Search for the cell housing the specified text and yield its [X, Y] center coordinate. 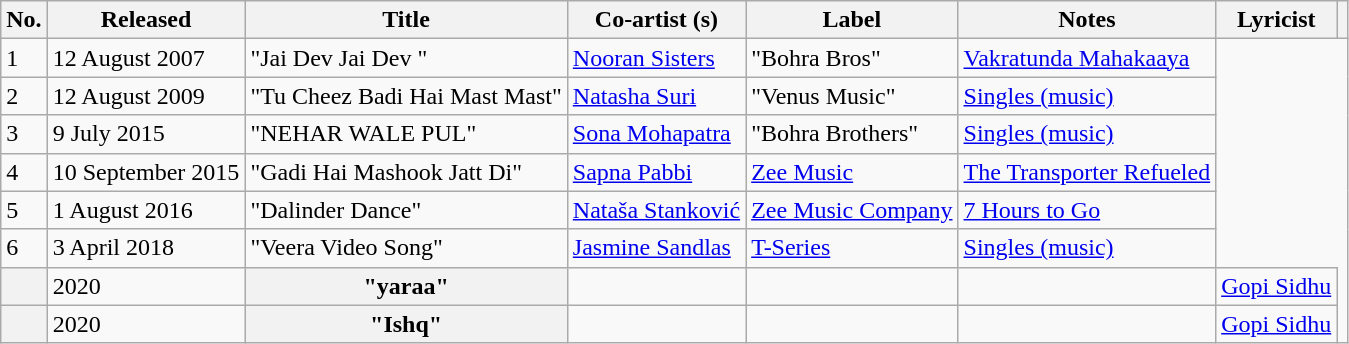
Notes [1087, 20]
10 September 2015 [146, 172]
"Ishq" [406, 324]
Nataša Stanković [656, 210]
Title [406, 20]
9 July 2015 [146, 134]
7 Hours to Go [1087, 210]
Sapna Pabbi [656, 172]
1 August 2016 [146, 210]
"Jai Dev Jai Dev " [406, 58]
"Gadi Hai Mashook Jatt Di" [406, 172]
Jasmine Sandlas [656, 248]
Label [852, 20]
"yaraa" [406, 286]
12 August 2007 [146, 58]
1 [24, 58]
3 [24, 134]
5 [24, 210]
Sona Mohapatra [656, 134]
T-Series [852, 248]
Vakratunda Mahakaaya [1087, 58]
Nooran Sisters [656, 58]
Natasha Suri [656, 96]
"Tu Cheez Badi Hai Mast Mast" [406, 96]
"Bohra Brothers" [852, 134]
3 April 2018 [146, 248]
"Venus Music" [852, 96]
Released [146, 20]
The Transporter Refueled [1087, 172]
2 [24, 96]
"Bohra Bros" [852, 58]
6 [24, 248]
Zee Music [852, 172]
Zee Music Company [852, 210]
4 [24, 172]
Co-artist (s) [656, 20]
12 August 2009 [146, 96]
No. [24, 20]
Lyricist [1276, 20]
"Veera Video Song" [406, 248]
"Dalinder Dance" [406, 210]
"NEHAR WALE PUL" [406, 134]
